From the cell containing the given text, extract its center point as [x, y] coordinate. 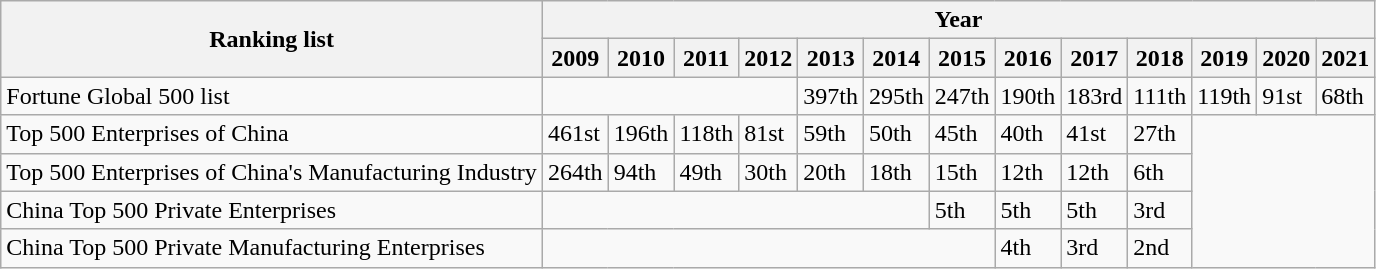
183rd [1094, 96]
461st [575, 134]
Fortune Global 500 list [272, 96]
81st [768, 134]
China Top 500 Private Enterprises [272, 210]
China Top 500 Private Manufacturing Enterprises [272, 248]
30th [768, 172]
2021 [1346, 58]
68th [1346, 96]
119th [1224, 96]
397th [831, 96]
Top 500 Enterprises of China's Manufacturing Industry [272, 172]
20th [831, 172]
2017 [1094, 58]
15th [962, 172]
2014 [897, 58]
2016 [1028, 58]
41st [1094, 134]
59th [831, 134]
45th [962, 134]
4th [1028, 248]
2012 [768, 58]
295th [897, 96]
2019 [1224, 58]
2010 [641, 58]
2nd [1160, 248]
190th [1028, 96]
2011 [706, 58]
49th [706, 172]
247th [962, 96]
264th [575, 172]
Top 500 Enterprises of China [272, 134]
111th [1160, 96]
2018 [1160, 58]
Year [958, 20]
18th [897, 172]
118th [706, 134]
91st [1286, 96]
27th [1160, 134]
2015 [962, 58]
2020 [1286, 58]
6th [1160, 172]
40th [1028, 134]
94th [641, 172]
Ranking list [272, 39]
50th [897, 134]
2013 [831, 58]
196th [641, 134]
2009 [575, 58]
